Identify which cell holds the provided text, then report its (X, Y) central coordinate. 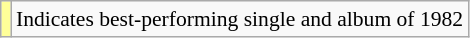
Indicates best-performing single and album of 1982 (240, 19)
